Extract the [x, y] coordinate from the center of the cell holding the provided text.  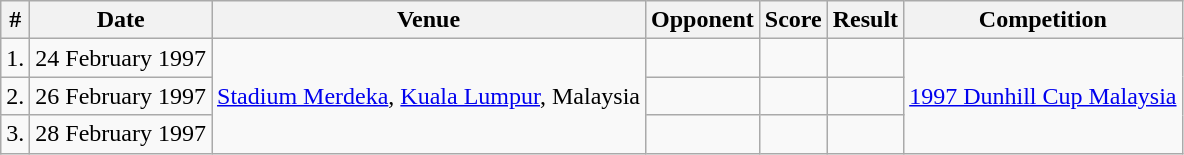
Result [865, 20]
3. [16, 134]
1. [16, 58]
24 February 1997 [121, 58]
Competition [1043, 20]
Date [121, 20]
Venue [429, 20]
26 February 1997 [121, 96]
2. [16, 96]
# [16, 20]
1997 Dunhill Cup Malaysia [1043, 96]
28 February 1997 [121, 134]
Stadium Merdeka, Kuala Lumpur, Malaysia [429, 96]
Score [793, 20]
Opponent [703, 20]
